Scan for the cell matching the given text and deliver its [X, Y] coordinate at center. 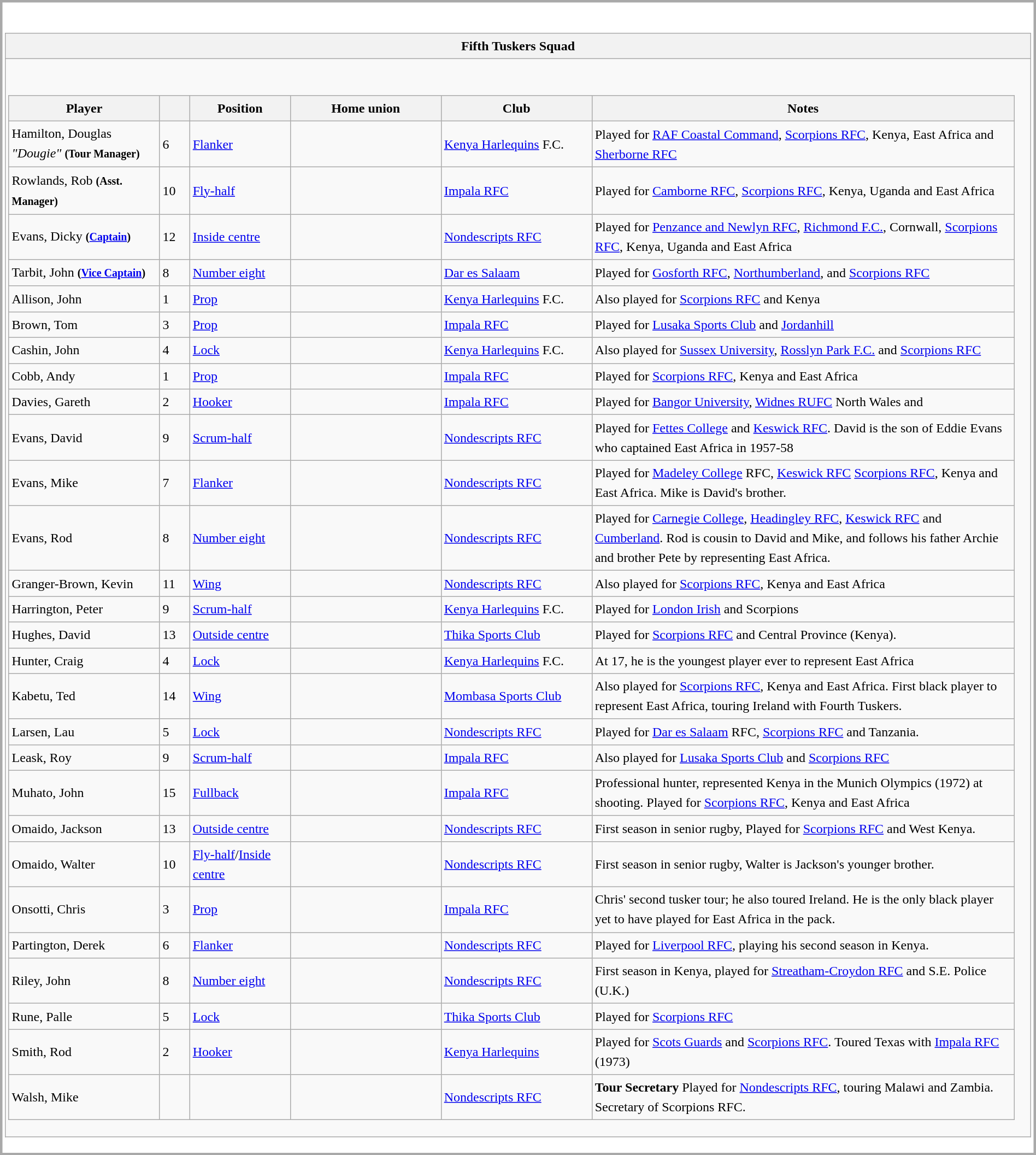
Partington, Derek [84, 946]
Fifth Tuskers Squad [518, 46]
15 [175, 793]
Played for Madeley College RFC, Keswick RFC Scorpions RFC, Kenya and East Africa. Mike is David's brother. [803, 483]
Also played for Lusaka Sports Club and Scorpions RFC [803, 758]
Allison, John [84, 298]
Rune, Palle [84, 1017]
Smith, Rod [84, 1052]
Kenya Harlequins [516, 1052]
Omaido, Walter [84, 864]
Evans, Mike [84, 483]
Played for RAF Coastal Command, Scorpions RFC, Kenya, East Africa and Sherborne RFC [803, 144]
Onsotti, Chris [84, 910]
Evans, Rod [84, 538]
Played for Fettes College and Keswick RFC. David is the son of Eddie Evans who captained East Africa in 1957-58 [803, 437]
Hunter, Craig [84, 660]
At 17, he is the youngest player ever to represent East Africa [803, 660]
Played for Gosforth RFC, Northumberland, and Scorpions RFC [803, 273]
Dar es Salaam [516, 273]
Played for Bangor University, Widnes RUFC North Wales and [803, 402]
Mombasa Sports Club [516, 696]
Brown, Tom [84, 325]
Played for Lusaka Sports Club and Jordanhill [803, 325]
12 [175, 237]
Tarbit, John (Vice Captain) [84, 273]
Also played for Sussex University, Rosslyn Park F.C. and Scorpions RFC [803, 351]
7 [175, 483]
Chris' second tusker tour; he also toured Ireland. He is the only black player yet to have played for East Africa in the pack. [803, 910]
Played for Penzance and Newlyn RFC, Richmond F.C., Cornwall, Scorpions RFC, Kenya, Uganda and East Africa [803, 237]
Played for London Irish and Scorpions [803, 609]
Also played for Scorpions RFC and Kenya [803, 298]
Position [240, 108]
Omaido, Jackson [84, 829]
Evans, David [84, 437]
Kabetu, Ted [84, 696]
Muhato, John [84, 793]
Played for Dar es Salaam RFC, Scorpions RFC and Tanzania. [803, 731]
First season in Kenya, played for Streatham-Croydon RFC and S.E. Police (U.K.) [803, 981]
Cobb, Andy [84, 376]
Rowlands, Rob (Asst. Manager) [84, 191]
Professional hunter, represented Kenya in the Munich Olympics (1972) at shooting. Played for Scorpions RFC, Kenya and East Africa [803, 793]
Player [84, 108]
Played for Scorpions RFC, Kenya and East Africa [803, 376]
Hamilton, Douglas "Dougie" (Tour Manager) [84, 144]
Granger-Brown, Kevin [84, 584]
Also played for Scorpions RFC, Kenya and East Africa. First black player to represent East Africa, touring Ireland with Fourth Tuskers. [803, 696]
Inside centre [240, 237]
Larsen, Lau [84, 731]
Played for Liverpool RFC, playing his second season in Kenya. [803, 946]
Cashin, John [84, 351]
Davies, Gareth [84, 402]
Played for Scorpions RFC and Central Province (Kenya). [803, 635]
Hughes, David [84, 635]
Riley, John [84, 981]
Played for Scots Guards and Scorpions RFC. Toured Texas with Impala RFC (1973) [803, 1052]
Fullback [240, 793]
Home union [366, 108]
Played for Camborne RFC, Scorpions RFC, Kenya, Uganda and East Africa [803, 191]
Played for Scorpions RFC [803, 1017]
Walsh, Mike [84, 1098]
Club [516, 108]
Notes [803, 108]
First season in senior rugby, Walter is Jackson's younger brother. [803, 864]
Also played for Scorpions RFC, Kenya and East Africa [803, 584]
Fly-half/Inside centre [240, 864]
11 [175, 584]
14 [175, 696]
Evans, Dicky (Captain) [84, 237]
Harrington, Peter [84, 609]
First season in senior rugby, Played for Scorpions RFC and West Kenya. [803, 829]
Leask, Roy [84, 758]
Tour Secretary Played for Nondescripts RFC, touring Malawi and Zambia. Secretary of Scorpions RFC. [803, 1098]
Fly-half [240, 191]
